For the text-containing cell, return its midpoint in [X, Y] coordinate format. 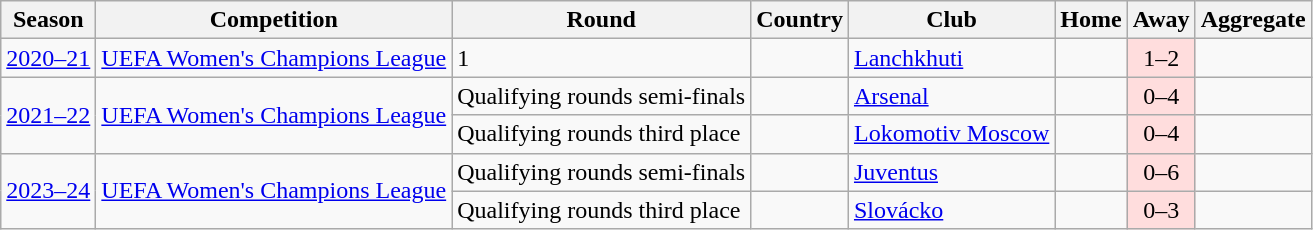
2023–24 [48, 191]
Country [800, 20]
2020–21 [48, 58]
Slovácko [951, 210]
Lokomotiv Moscow [951, 134]
Aggregate [1253, 20]
0–3 [1161, 210]
Competition [274, 20]
Lanchkhuti [951, 58]
1 [602, 58]
Arsenal [951, 96]
Club [951, 20]
Away [1161, 20]
Home [1091, 20]
0–6 [1161, 172]
1–2 [1161, 58]
Season [48, 20]
2021–22 [48, 115]
Round [602, 20]
Juventus [951, 172]
